Find where the given text appears and provide that cell's center as [X, Y] coordinate. 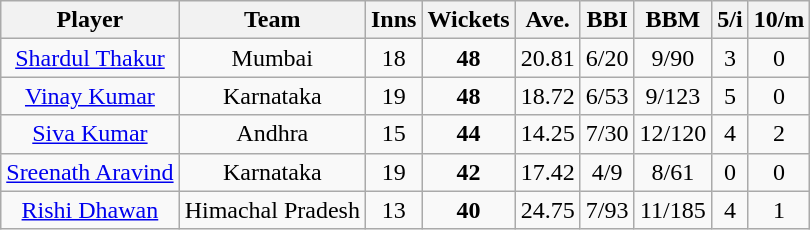
24.75 [548, 210]
Siva Kumar [90, 134]
20.81 [548, 58]
Player [90, 20]
40 [468, 210]
12/120 [673, 134]
9/90 [673, 58]
4/9 [607, 172]
3 [730, 58]
2 [779, 134]
Shardul Thakur [90, 58]
42 [468, 172]
Wickets [468, 20]
Team [272, 20]
Mumbai [272, 58]
11/185 [673, 210]
6/53 [607, 96]
1 [779, 210]
BBI [607, 20]
15 [393, 134]
17.42 [548, 172]
7/93 [607, 210]
Vinay Kumar [90, 96]
7/30 [607, 134]
Himachal Pradesh [272, 210]
13 [393, 210]
18.72 [548, 96]
Ave. [548, 20]
6/20 [607, 58]
9/123 [673, 96]
8/61 [673, 172]
10/m [779, 20]
Inns [393, 20]
5/i [730, 20]
18 [393, 58]
BBM [673, 20]
44 [468, 134]
5 [730, 96]
Andhra [272, 134]
Rishi Dhawan [90, 210]
14.25 [548, 134]
Sreenath Aravind [90, 172]
